Provide the (x, y) coordinate of the cell's center where the given text is located.  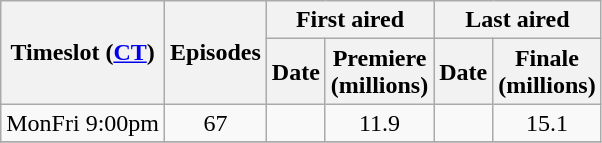
67 (216, 123)
MonFri 9:00pm (83, 123)
Timeslot (CT) (83, 52)
Finale(millions) (547, 72)
11.9 (379, 123)
Last aired (518, 20)
First aired (350, 20)
15.1 (547, 123)
Premiere(millions) (379, 72)
Episodes (216, 52)
